Pinpoint the cell where the given text exists, returning its [x, y] midpoint coordinate. 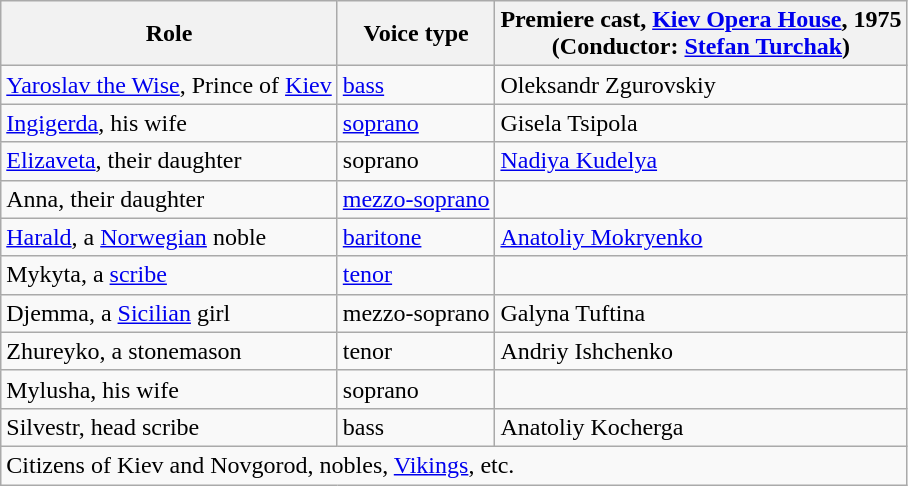
Ingigerda, his wife [170, 123]
Mykyta, a scribe [170, 275]
Role [170, 34]
Zhureyko, a stonemason [170, 351]
Premiere cast, Kiev Opera House, 1975(Conductor: Stefan Turchak) [701, 34]
Voice type [416, 34]
Nadiya Kudelya [701, 161]
Harald, a Norwegian noble [170, 237]
Galyna Tuftina [701, 313]
Anatoliy Kocherga [701, 427]
Mylusha, his wife [170, 389]
Yaroslav the Wise, Prince of Kiev [170, 85]
Oleksandr Zgurovskiy [701, 85]
Gisela Tsipola [701, 123]
baritone [416, 237]
Silvestr, head scribe [170, 427]
Andriy Ishchenko [701, 351]
Anna, their daughter [170, 199]
Elizaveta, their daughter [170, 161]
Djemma, a Sicilian girl [170, 313]
Anatoliy Mokryenko [701, 237]
Citizens of Kiev and Novgorod, nobles, Vikings, etc. [454, 465]
